Return [x, y] of the center of cell containing provided text 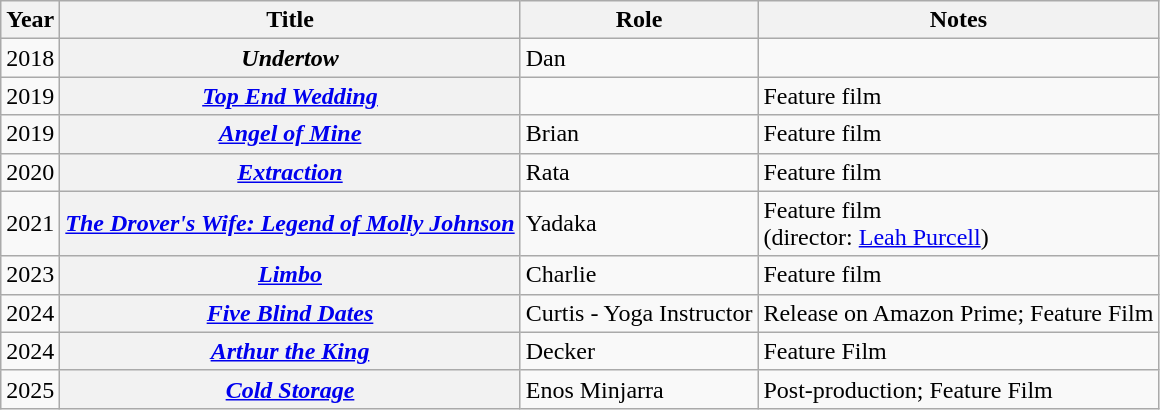
Charlie [639, 275]
Enos Minjarra [639, 389]
Limbo [290, 275]
Role [639, 20]
Extraction [290, 172]
Angel of Mine [290, 134]
Decker [639, 351]
Feature film(director: Leah Purcell) [958, 224]
Year [30, 20]
Feature Film [958, 351]
The Drover's Wife: Legend of Molly Johnson [290, 224]
Dan [639, 58]
Undertow [290, 58]
Title [290, 20]
Curtis - Yoga Instructor [639, 313]
2025 [30, 389]
Rata [639, 172]
Brian [639, 134]
Five Blind Dates [290, 313]
Cold Storage [290, 389]
Release on Amazon Prime; Feature Film [958, 313]
Notes [958, 20]
2020 [30, 172]
2021 [30, 224]
Yadaka [639, 224]
2018 [30, 58]
Post-production; Feature Film [958, 389]
2023 [30, 275]
Top End Wedding [290, 96]
Arthur the King [290, 351]
